Determine the [x, y] coordinate at the center of the cell enclosing the given text.  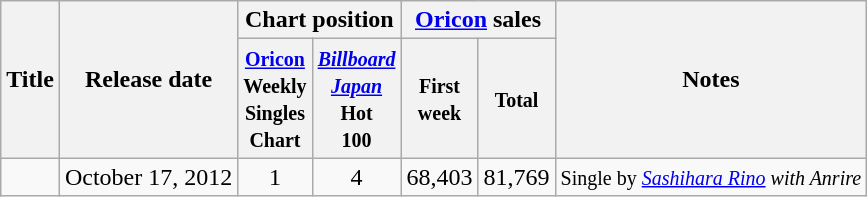
Firstweek [440, 98]
BillboardJapanHot100 [356, 98]
Single by Sashihara Rino with Anrire [711, 177]
Title [30, 80]
1 [275, 177]
OriconWeeklySinglesChart [275, 98]
Chart position [320, 20]
Release date [148, 80]
81,769 [516, 177]
Total [516, 98]
4 [356, 177]
Notes [711, 80]
68,403 [440, 177]
Oricon sales [478, 20]
October 17, 2012 [148, 177]
